Locate the cell with the specified text and output its (X, Y) center coordinate. 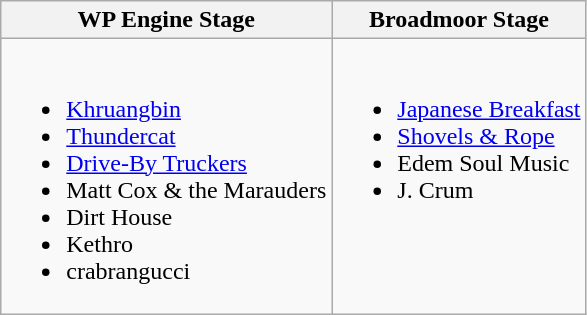
KhruangbinThundercatDrive-By TruckersMatt Cox & the MaraudersDirt HouseKethrocrabrangucci (166, 176)
WP Engine Stage (166, 20)
Broadmoor Stage (459, 20)
Japanese BreakfastShovels & RopeEdem Soul MusicJ. Crum (459, 176)
